For the text-containing cell, return its midpoint in [X, Y] coordinate format. 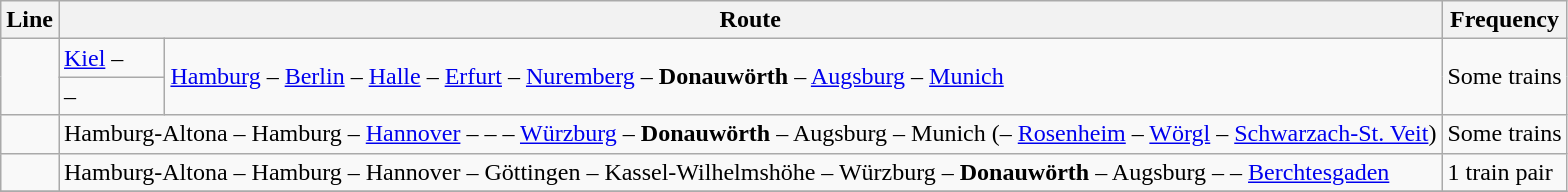
Route [750, 20]
Kiel – [111, 58]
1 train pair [1504, 172]
Frequency [1504, 20]
– [111, 96]
Hamburg – Berlin – Halle – Erfurt – Nuremberg – Donauwörth – Augsburg – Munich [804, 77]
Hamburg-Altona – Hamburg – Hannover – – – Würzburg – Donauwörth – Augsburg – Munich (– Rosenheim – Wörgl – Schwarzach-St. Veit) [750, 134]
Line [30, 20]
Hamburg-Altona – Hamburg – Hannover – Göttingen – Kassel-Wilhelmshöhe – Würzburg – Donauwörth – Augsburg – – Berchtesgaden [750, 172]
